Capture the cell that displays the provided text and extract its [x, y] central coordinate. 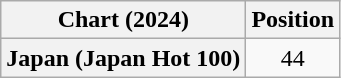
44 [293, 58]
Chart (2024) [124, 20]
Position [293, 20]
Japan (Japan Hot 100) [124, 58]
